Detect which cell encompasses the target text, then output its (x, y) center coordinate. 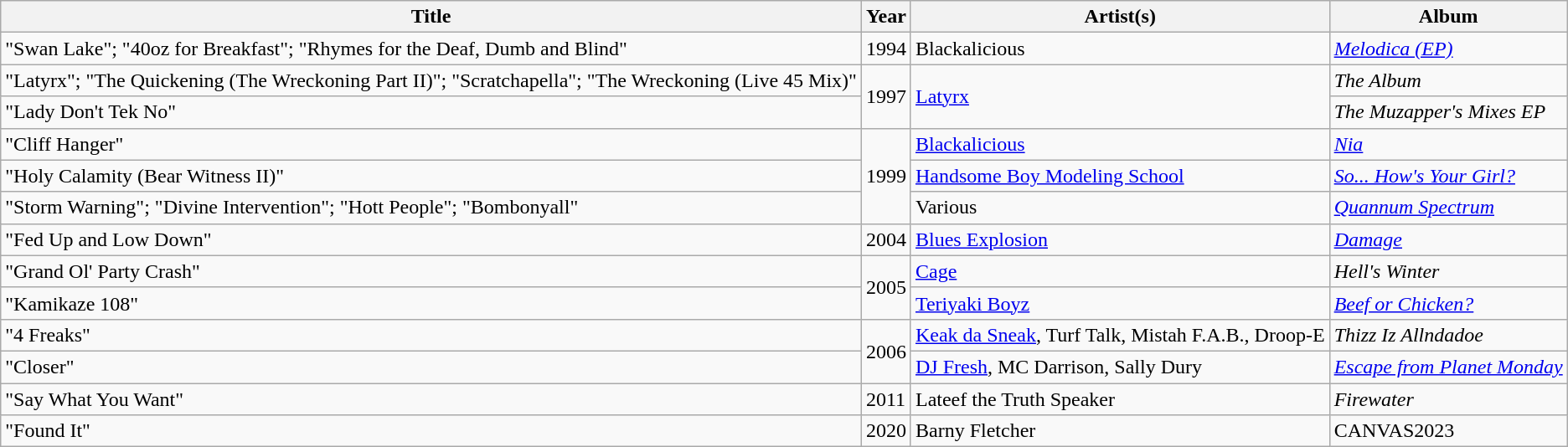
CANVAS2023 (1448, 431)
"Holy Calamity (Bear Witness II)" (431, 176)
Cage (1120, 271)
Artist(s) (1120, 17)
"4 Freaks" (431, 335)
2020 (886, 431)
Blues Explosion (1120, 239)
Title (431, 17)
"Latyrx"; "The Quickening (The Wreckoning Part II)"; "Scratchapella"; "The Wreckoning (Live 45 Mix)" (431, 80)
Various (1120, 208)
"Storm Warning"; "Divine Intervention"; "Hott People"; "Bombonyall" (431, 208)
1997 (886, 96)
"Cliff Hanger" (431, 144)
Year (886, 17)
Teriyaki Boyz (1120, 303)
"Closer" (431, 367)
"Fed Up and Low Down" (431, 239)
DJ Fresh, MC Darrison, Sally Dury (1120, 367)
Hell's Winter (1448, 271)
1994 (886, 49)
2005 (886, 287)
Handsome Boy Modeling School (1120, 176)
Firewater (1448, 399)
"Kamikaze 108" (431, 303)
"Grand Ol' Party Crash" (431, 271)
The Muzapper's Mixes EP (1448, 112)
Thizz Iz Allndadoe (1448, 335)
Beef or Chicken? (1448, 303)
"Found It" (431, 431)
2011 (886, 399)
Barny Fletcher (1120, 431)
The Album (1448, 80)
"Say What You Want" (431, 399)
2004 (886, 239)
So... How's Your Girl? (1448, 176)
Latyrx (1120, 96)
Melodica (EP) (1448, 49)
2006 (886, 351)
Lateef the Truth Speaker (1120, 399)
"Swan Lake"; "40oz for Breakfast"; "Rhymes for the Deaf, Dumb and Blind" (431, 49)
"Lady Don't Tek No" (431, 112)
Escape from Planet Monday (1448, 367)
Damage (1448, 239)
Keak da Sneak, Turf Talk, Mistah F.A.B., Droop-E (1120, 335)
1999 (886, 176)
Quannum Spectrum (1448, 208)
Album (1448, 17)
Nia (1448, 144)
